Locate the cell with the specified text and output its (X, Y) center coordinate. 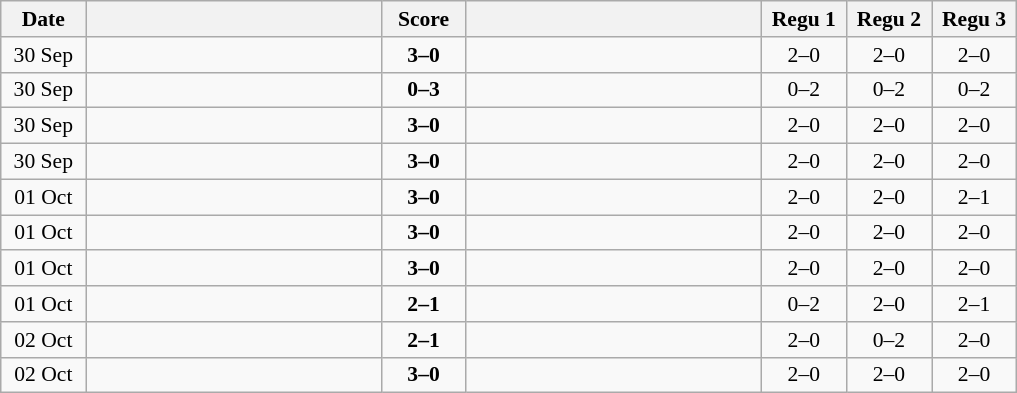
Score (424, 19)
Regu 3 (974, 19)
0–3 (424, 90)
Regu 2 (888, 19)
Regu 1 (804, 19)
Date (44, 19)
